For the text-containing cell, return its midpoint in (X, Y) coordinate format. 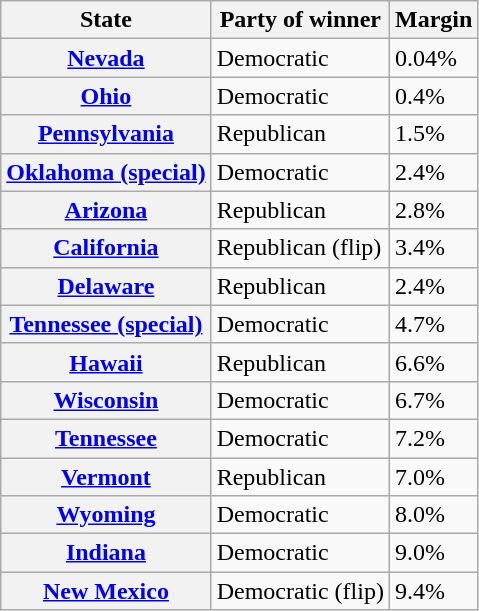
New Mexico (106, 591)
Indiana (106, 553)
9.0% (433, 553)
Ohio (106, 96)
7.0% (433, 477)
State (106, 20)
Wyoming (106, 515)
3.4% (433, 248)
Delaware (106, 286)
0.4% (433, 96)
Wisconsin (106, 400)
7.2% (433, 438)
Oklahoma (special) (106, 172)
2.8% (433, 210)
Democratic (flip) (300, 591)
6.7% (433, 400)
Hawaii (106, 362)
Nevada (106, 58)
9.4% (433, 591)
Tennessee (106, 438)
California (106, 248)
Party of winner (300, 20)
Republican (flip) (300, 248)
1.5% (433, 134)
Vermont (106, 477)
0.04% (433, 58)
4.7% (433, 324)
Margin (433, 20)
8.0% (433, 515)
6.6% (433, 362)
Tennessee (special) (106, 324)
Pennsylvania (106, 134)
Arizona (106, 210)
